Output the [x, y] coordinate of the center of the cell containing the given text.  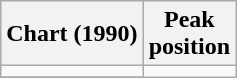
Chart (1990) [72, 34]
Peakposition [189, 34]
